Detect which cell encompasses the target text, then output its (x, y) center coordinate. 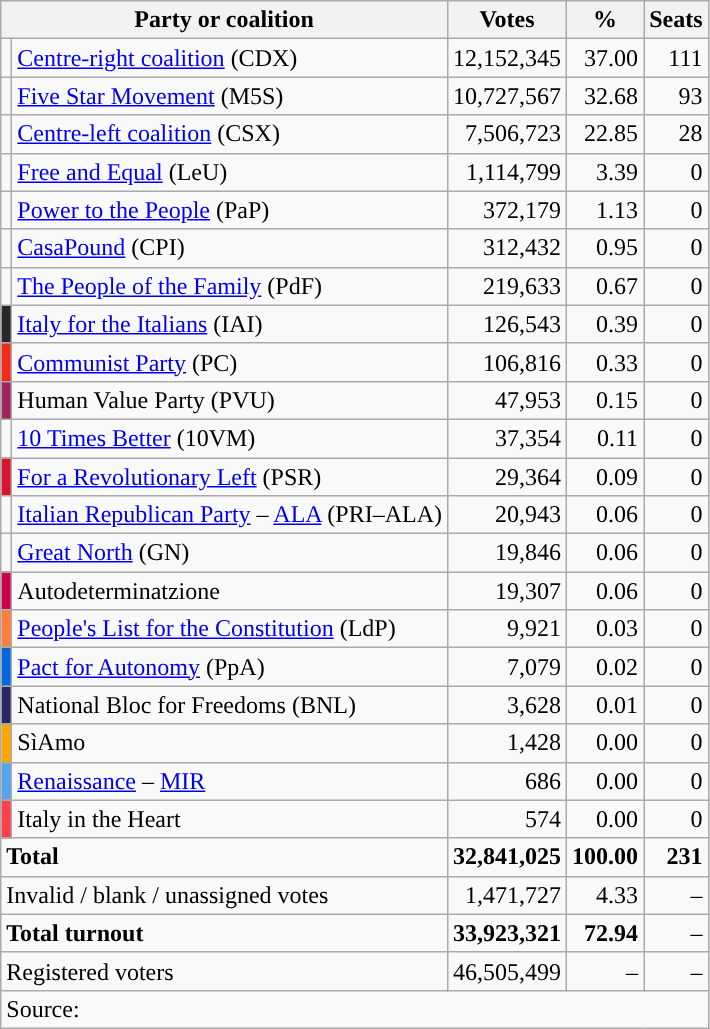
Pact for Autonomy (PpA) (230, 667)
19,307 (506, 591)
1.13 (606, 210)
Invalid / blank / unassigned votes (224, 895)
0.02 (606, 667)
9,921 (506, 629)
686 (506, 781)
231 (676, 857)
Italian Republican Party – ALA (PRI–ALA) (230, 515)
SìAmo (230, 743)
28 (676, 134)
37.00 (606, 58)
Renaissance – MIR (230, 781)
Autodeterminatzione (230, 591)
574 (506, 819)
0.03 (606, 629)
47,953 (506, 400)
National Bloc for Freedoms (BNL) (230, 705)
Votes (506, 20)
0.11 (606, 438)
CasaPound (CPI) (230, 248)
Party or coalition (224, 20)
Human Value Party (PVU) (230, 400)
Total (224, 857)
0.39 (606, 324)
37,354 (506, 438)
0.33 (606, 362)
0.09 (606, 477)
0.67 (606, 286)
Great North (GN) (230, 553)
33,923,321 (506, 933)
1,114,799 (506, 172)
1,428 (506, 743)
372,179 (506, 210)
12,152,345 (506, 58)
7,079 (506, 667)
0.95 (606, 248)
22.85 (606, 134)
3,628 (506, 705)
20,943 (506, 515)
Five Star Movement (M5S) (230, 96)
Power to the People (PaP) (230, 210)
Centre-right coalition (CDX) (230, 58)
29,364 (506, 477)
32.68 (606, 96)
100.00 (606, 857)
10,727,567 (506, 96)
0.15 (606, 400)
Total turnout (224, 933)
72.94 (606, 933)
106,816 (506, 362)
Source: (354, 1009)
32,841,025 (506, 857)
Free and Equal (LeU) (230, 172)
Registered voters (224, 971)
Communist Party (PC) (230, 362)
19,846 (506, 553)
1,471,727 (506, 895)
219,633 (506, 286)
10 Times Better (10VM) (230, 438)
126,543 (506, 324)
For a Revolutionary Left (PSR) (230, 477)
The People of the Family (PdF) (230, 286)
7,506,723 (506, 134)
% (606, 20)
Centre-left coalition (CSX) (230, 134)
3.39 (606, 172)
People's List for the Constitution (LdP) (230, 629)
111 (676, 58)
4.33 (606, 895)
Seats (676, 20)
Italy for the Italians (IAI) (230, 324)
0.01 (606, 705)
Italy in the Heart (230, 819)
46,505,499 (506, 971)
93 (676, 96)
312,432 (506, 248)
